For the text-containing cell, return its midpoint in (X, Y) coordinate format. 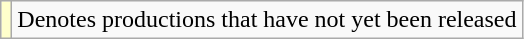
Denotes productions that have not yet been released (267, 20)
